Return [x, y] of the center of cell containing provided text 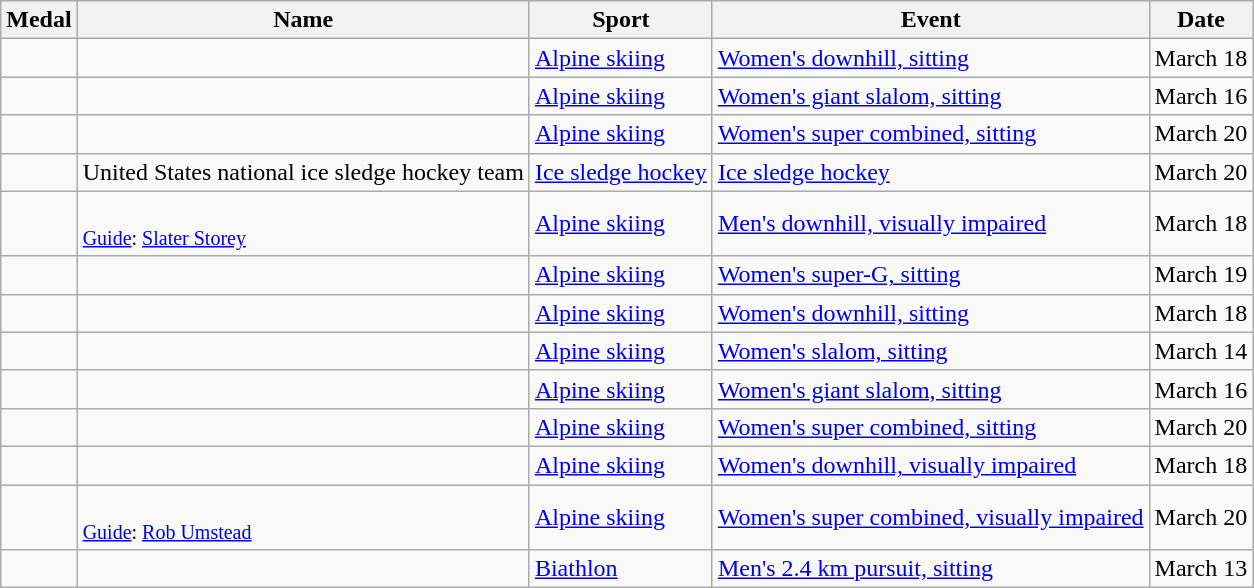
Event [930, 20]
Date [1201, 20]
Men's downhill, visually impaired [930, 224]
Women's super-G, sitting [930, 275]
Name [303, 20]
Men's 2.4 km pursuit, sitting [930, 569]
March 14 [1201, 351]
Women's super combined, visually impaired [930, 516]
Sport [620, 20]
Guide: Rob Umstead [303, 516]
March 13 [1201, 569]
Women's downhill, visually impaired [930, 465]
March 19 [1201, 275]
Women's slalom, sitting [930, 351]
United States national ice sledge hockey team [303, 172]
Guide: Slater Storey [303, 224]
Medal [39, 20]
Biathlon [620, 569]
